Capture the cell that displays the provided text and extract its (x, y) central coordinate. 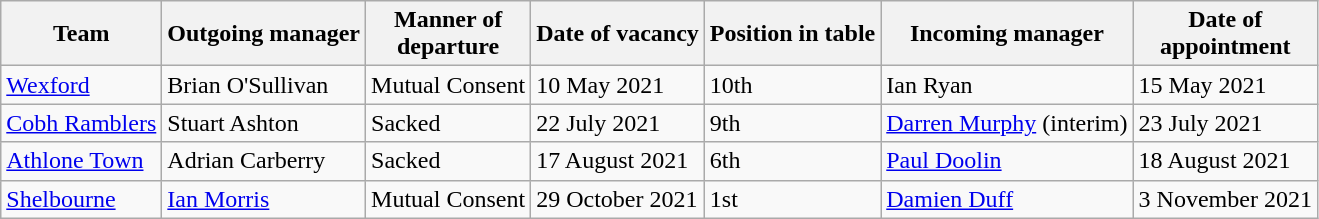
Shelbourne (82, 199)
Incoming manager (1007, 34)
Adrian Carberry (264, 161)
1st (792, 199)
Ian Ryan (1007, 85)
3 November 2021 (1225, 199)
Date of vacancy (618, 34)
Wexford (82, 85)
Position in table (792, 34)
Damien Duff (1007, 199)
Cobh Ramblers (82, 123)
Stuart Ashton (264, 123)
Athlone Town (82, 161)
Manner ofdeparture (448, 34)
29 October 2021 (618, 199)
10th (792, 85)
9th (792, 123)
22 July 2021 (618, 123)
17 August 2021 (618, 161)
Outgoing manager (264, 34)
6th (792, 161)
15 May 2021 (1225, 85)
Paul Doolin (1007, 161)
Ian Morris (264, 199)
23 July 2021 (1225, 123)
10 May 2021 (618, 85)
18 August 2021 (1225, 161)
Darren Murphy (interim) (1007, 123)
Date ofappointment (1225, 34)
Brian O'Sullivan (264, 85)
Team (82, 34)
